For the text-containing cell, return its midpoint in (X, Y) coordinate format. 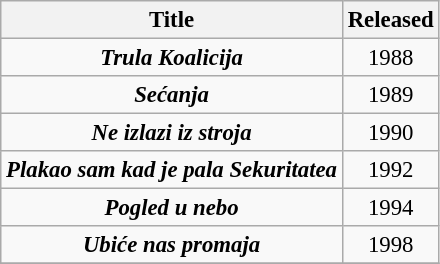
Ne izlazi iz stroja (172, 133)
Sećanja (172, 95)
1994 (390, 208)
1998 (390, 245)
Title (172, 20)
Pogled u nebo (172, 208)
1992 (390, 170)
1988 (390, 58)
Released (390, 20)
Plakao sam kad je pala Sekuritatea (172, 170)
Trula Koalicija (172, 58)
1989 (390, 95)
1990 (390, 133)
Ubiće nas promaja (172, 245)
